Scan for the cell matching the given text and deliver its [x, y] coordinate at center. 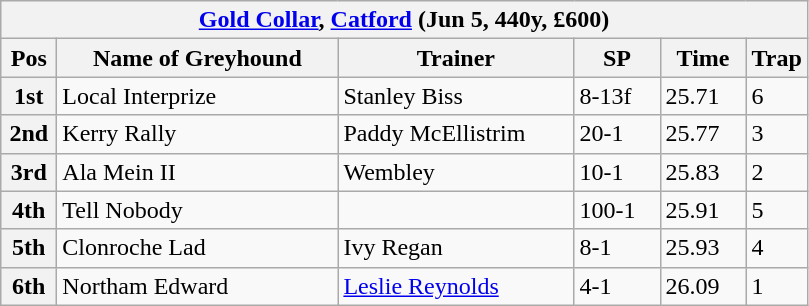
Ivy Regan [456, 248]
Wembley [456, 172]
10-1 [617, 172]
2nd [29, 134]
4-1 [617, 286]
Clonroche Lad [198, 248]
Pos [29, 58]
Paddy McEllistrim [456, 134]
Northam Edward [198, 286]
6th [29, 286]
1st [29, 96]
Time [703, 58]
5 [776, 210]
6 [776, 96]
Tell Nobody [198, 210]
Name of Greyhound [198, 58]
Kerry Rally [198, 134]
25.83 [703, 172]
25.93 [703, 248]
25.71 [703, 96]
8-1 [617, 248]
8-13f [617, 96]
25.77 [703, 134]
Stanley Biss [456, 96]
Leslie Reynolds [456, 286]
25.91 [703, 210]
Gold Collar, Catford (Jun 5, 440y, £600) [404, 20]
Local Interprize [198, 96]
26.09 [703, 286]
20-1 [617, 134]
4 [776, 248]
5th [29, 248]
1 [776, 286]
Trap [776, 58]
4th [29, 210]
3rd [29, 172]
3 [776, 134]
Ala Mein II [198, 172]
100-1 [617, 210]
SP [617, 58]
2 [776, 172]
Trainer [456, 58]
